For the text-containing cell, return its midpoint in [X, Y] coordinate format. 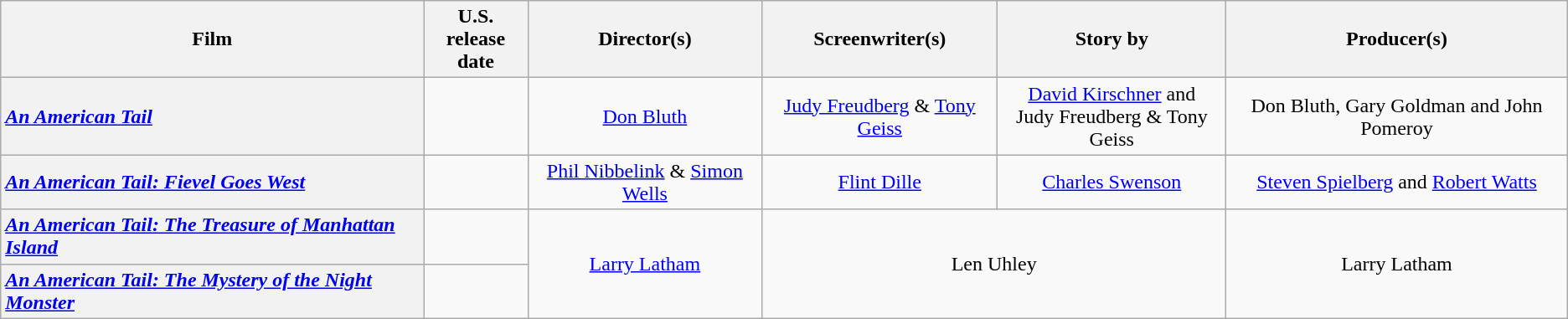
Don Bluth, Gary Goldman and John Pomeroy [1397, 116]
Screenwriter(s) [879, 39]
Producer(s) [1397, 39]
Don Bluth [645, 116]
An American Tail: The Treasure of Manhattan Island [213, 236]
Story by [1112, 39]
David Kirschner and Judy Freudberg & Tony Geiss [1112, 116]
Phil Nibbelink & Simon Wells [645, 183]
Judy Freudberg & Tony Geiss [879, 116]
Charles Swenson [1112, 183]
U.S. release date [476, 39]
Director(s) [645, 39]
Len Uhley [994, 264]
An American Tail: The Mystery of the Night Monster [213, 291]
An American Tail: Fievel Goes West [213, 183]
An American Tail [213, 116]
Steven Spielberg and Robert Watts [1397, 183]
Film [213, 39]
Flint Dille [879, 183]
